Return the [x, y] coordinate for the center point of the cell that contains the specified text.  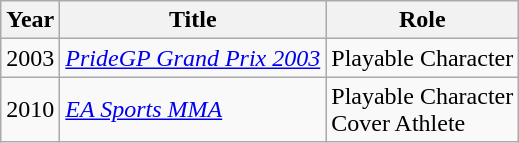
Role [422, 20]
2010 [30, 110]
Year [30, 20]
Title [193, 20]
2003 [30, 58]
PrideGP Grand Prix 2003 [193, 58]
Playable Character Cover Athlete [422, 110]
EA Sports MMA [193, 110]
Playable Character [422, 58]
